Output the (x, y) coordinate of the center of the cell containing the given text.  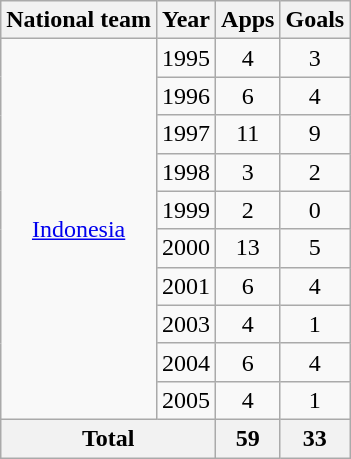
13 (248, 248)
1996 (186, 96)
Goals (315, 20)
2001 (186, 286)
0 (315, 210)
Apps (248, 20)
Indonesia (79, 230)
59 (248, 438)
1995 (186, 58)
2000 (186, 248)
2003 (186, 324)
2005 (186, 400)
11 (248, 134)
1999 (186, 210)
9 (315, 134)
2004 (186, 362)
5 (315, 248)
33 (315, 438)
1998 (186, 172)
Total (108, 438)
1997 (186, 134)
National team (79, 20)
Year (186, 20)
